Extract the [x, y] coordinate from the center of the cell holding the provided text.  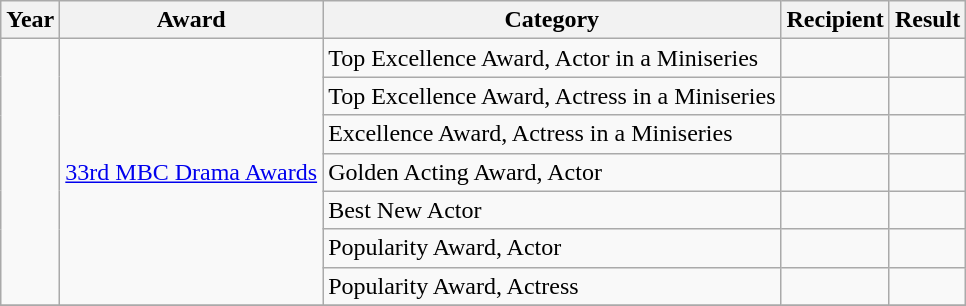
Award [192, 20]
Golden Acting Award, Actor [552, 172]
Top Excellence Award, Actor in a Miniseries [552, 58]
Popularity Award, Actress [552, 286]
Popularity Award, Actor [552, 248]
Excellence Award, Actress in a Miniseries [552, 134]
Year [30, 20]
Top Excellence Award, Actress in a Miniseries [552, 96]
Category [552, 20]
Result [927, 20]
Recipient [835, 20]
Best New Actor [552, 210]
33rd MBC Drama Awards [192, 172]
